Scan for the cell matching the given text and deliver its [X, Y] coordinate at center. 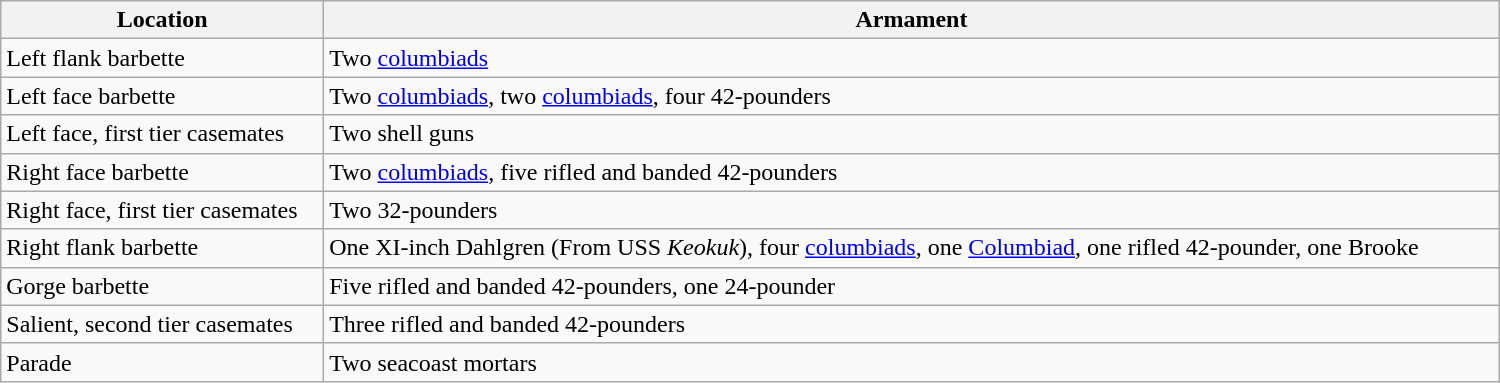
Gorge barbette [162, 286]
Three rifled and banded 42-pounders [912, 324]
Two columbiads, two columbiads, four 42-pounders [912, 96]
Left face, first tier casemates [162, 134]
Five rifled and banded 42-pounders, one 24-pounder [912, 286]
Salient, second tier casemates [162, 324]
Two 32-pounders [912, 210]
One XI-inch Dahlgren (From USS Keokuk), four columbiads, one Columbiad, one rifled 42-pounder, one Brooke [912, 248]
Two shell guns [912, 134]
Right face, first tier casemates [162, 210]
Location [162, 20]
Armament [912, 20]
Right face barbette [162, 172]
Right flank barbette [162, 248]
Two seacoast mortars [912, 362]
Two columbiads [912, 58]
Two columbiads, five rifled and banded 42-pounders [912, 172]
Left flank barbette [162, 58]
Left face barbette [162, 96]
Parade [162, 362]
